Search for the cell housing the specified text and yield its (X, Y) center coordinate. 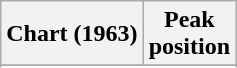
Chart (1963) (72, 34)
Peak position (189, 34)
